Return (X, Y) of the center of cell containing provided text 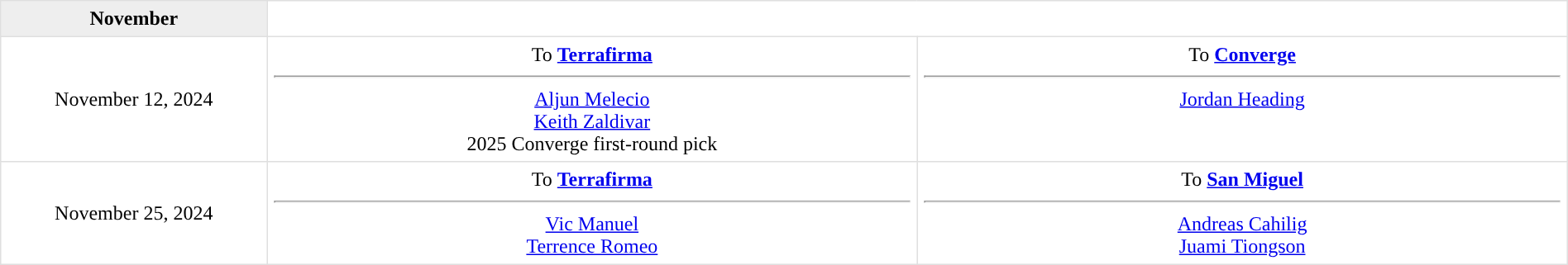
To TerrafirmaVic ManuelTerrence Romeo (592, 213)
To TerrafirmaAljun MelecioKeith Zaldivar2025 Converge first-round pick (592, 99)
November 25, 2024 (134, 213)
To San MiguelAndreas CahiligJuami Tiongson (1242, 213)
November (134, 19)
To ConvergeJordan Heading (1242, 99)
November 12, 2024 (134, 99)
